From the cell containing the given text, extract its center point as [x, y] coordinate. 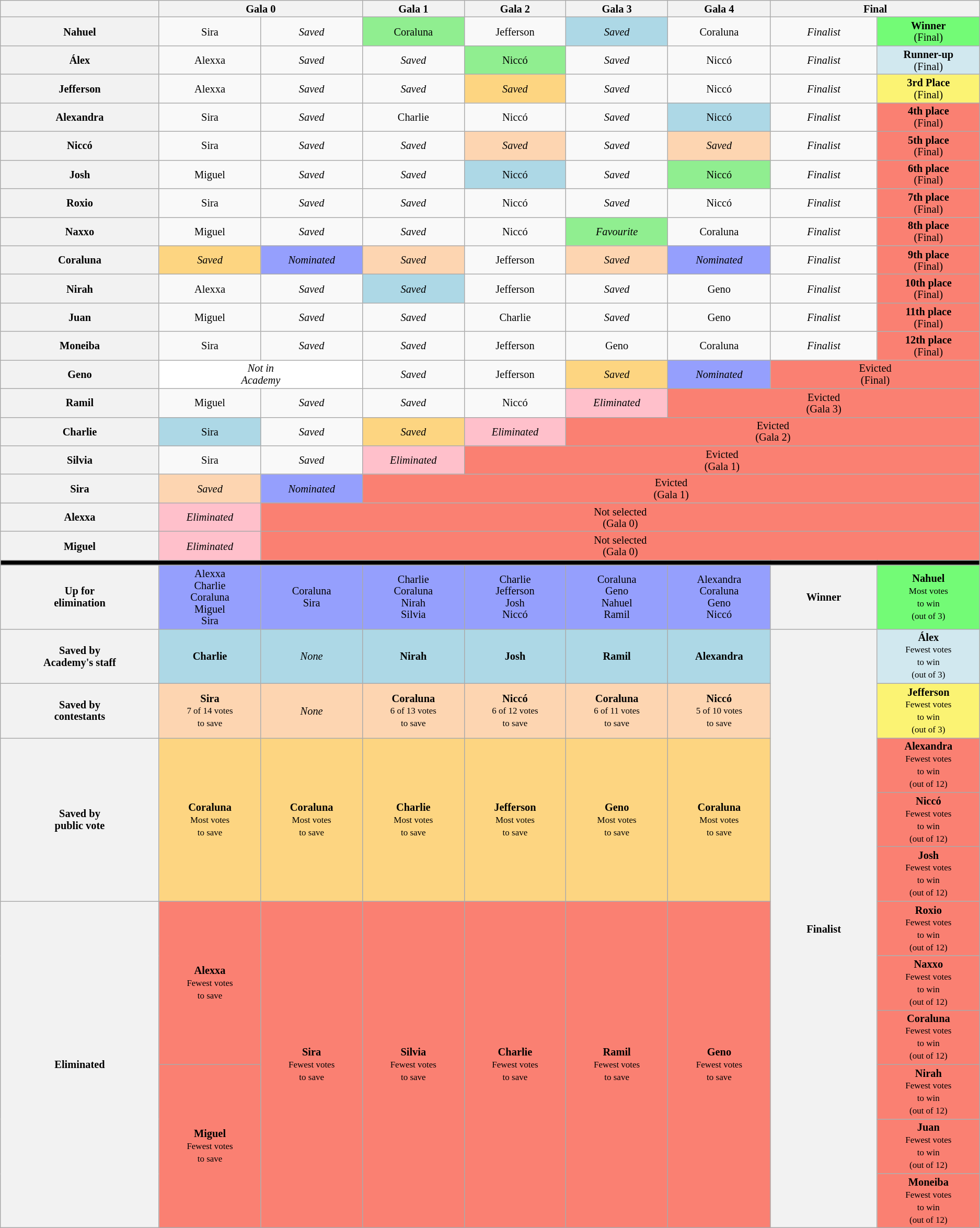
Evicted(Final) [875, 374]
Gala 3 [617, 8]
Evicted(Gala 2) [773, 432]
Final [875, 8]
JeffersonFewest votesto win(out of 3) [928, 710]
Not inAcademy [260, 374]
MoneibaFewest votesto win(out of 12) [928, 1200]
AlexxaFewest votesto save [210, 983]
Niccó6 of 12 votesto save [515, 710]
7th place(Final) [928, 203]
AlexandraFewest votesto win(out of 12) [928, 765]
CharlieCoralunaNirahSilvia [413, 597]
RamilFewest votesto save [617, 1064]
4th place(Final) [928, 117]
Saved bycontestants [79, 710]
Naxxo [79, 231]
JeffersonMost votesto save [515, 819]
CoralunaSira [312, 597]
JuanFewest votesto win(out of 12) [928, 1146]
10th place(Final) [928, 289]
CharlieMost votesto save [413, 819]
Gala 0 [260, 8]
5th place(Final) [928, 145]
Moneiba [79, 346]
Roxio [79, 203]
CharlieFewest votesto save [515, 1064]
Silvia [79, 460]
GenoMost votesto save [617, 819]
Saved bypublic vote [79, 819]
NaxxoFewest votesto win(out of 12) [928, 983]
12th place(Final) [928, 346]
JoshFewest votesto win(out of 12) [928, 874]
3rd Place(Final) [928, 89]
6th place(Final) [928, 175]
NiccóFewest votesto win(out of 12) [928, 819]
Coraluna6 of 11 votesto save [617, 710]
CoralunaGenoNahuelRamil [617, 597]
Niccó5 of 10 votesto save [719, 710]
Up forelimination [79, 597]
Favourite [617, 231]
RoxioFewest votesto win(out of 12) [928, 928]
8th place(Final) [928, 231]
Sira7 of 14 votesto save [210, 710]
AlexxaCharlieCoralunaMiguelSira [210, 597]
CharlieJeffersonJoshNiccó [515, 597]
Runner-up(Final) [928, 60]
AlexandraCoralunaGenoNiccó [719, 597]
NahuelMost votesto win(out of 3) [928, 597]
NirahFewest votesto win(out of 12) [928, 1092]
Gala 4 [719, 8]
Saved byAcademy's staff [79, 656]
GenoFewest votesto save [719, 1064]
Evicted(Gala 3) [824, 403]
Gala 1 [413, 8]
SiraFewest votesto save [312, 1064]
11th place(Final) [928, 317]
Nahuel [79, 31]
Gala 2 [515, 8]
Winner(Final) [928, 31]
Winner [824, 597]
MiguelFewest votesto save [210, 1146]
Álex [79, 60]
ÁlexFewest votesto win(out of 3) [928, 656]
Juan [79, 317]
SilviaFewest votesto save [413, 1064]
Coraluna6 of 13 votesto save [413, 710]
9th place(Final) [928, 260]
CoralunaFewest votesto win(out of 12) [928, 1037]
